Identify which cell holds the provided text, then report its [X, Y] central coordinate. 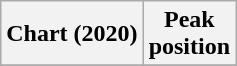
Chart (2020) [72, 34]
Peakposition [189, 34]
